From the cell containing the given text, extract its center point as [x, y] coordinate. 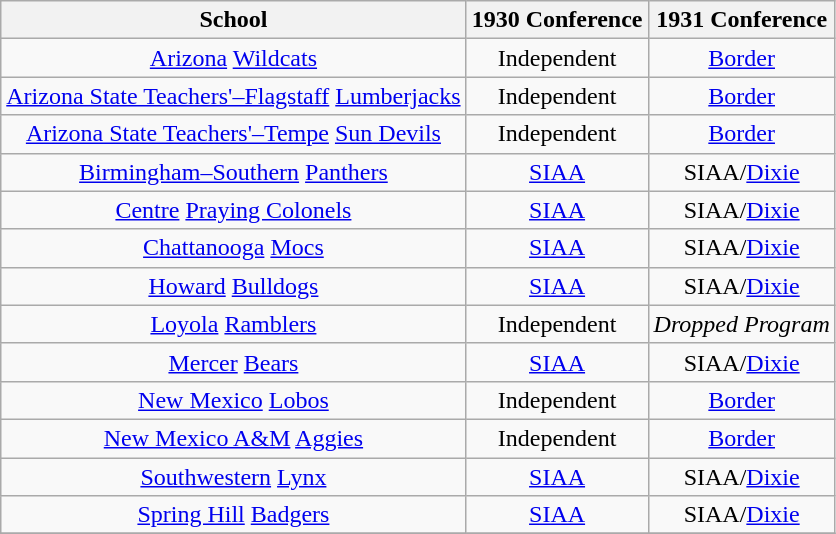
School [234, 20]
Dropped Program [742, 324]
Centre Praying Colonels [234, 210]
Spring Hill Badgers [234, 515]
Chattanooga Mocs [234, 248]
Arizona State Teachers'–Flagstaff Lumberjacks [234, 96]
Mercer Bears [234, 362]
New Mexico Lobos [234, 400]
Loyola Ramblers [234, 324]
1931 Conference [742, 20]
Birmingham–Southern Panthers [234, 172]
1930 Conference [557, 20]
Southwestern Lynx [234, 477]
New Mexico A&M Aggies [234, 438]
Howard Bulldogs [234, 286]
Arizona State Teachers'–Tempe Sun Devils [234, 134]
Arizona Wildcats [234, 58]
